Pinpoint the cell where the given text exists, returning its [X, Y] midpoint coordinate. 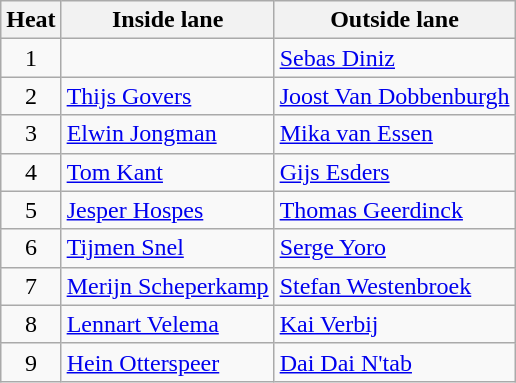
Joost Van Dobbenburgh [394, 96]
7 [31, 286]
Outside lane [394, 20]
Serge Yoro [394, 248]
Tijmen Snel [168, 248]
8 [31, 324]
3 [31, 134]
Lennart Velema [168, 324]
Gijs Esders [394, 172]
Elwin Jongman [168, 134]
6 [31, 248]
Kai Verbij [394, 324]
Heat [31, 20]
Tom Kant [168, 172]
2 [31, 96]
5 [31, 210]
Inside lane [168, 20]
Jesper Hospes [168, 210]
Merijn Scheperkamp [168, 286]
Hein Otterspeer [168, 362]
Thomas Geerdinck [394, 210]
Mika van Essen [394, 134]
Dai Dai N'tab [394, 362]
Thijs Govers [168, 96]
Stefan Westenbroek [394, 286]
4 [31, 172]
Sebas Diniz [394, 58]
1 [31, 58]
9 [31, 362]
